Output the (x, y) coordinate of the center of the cell containing the given text.  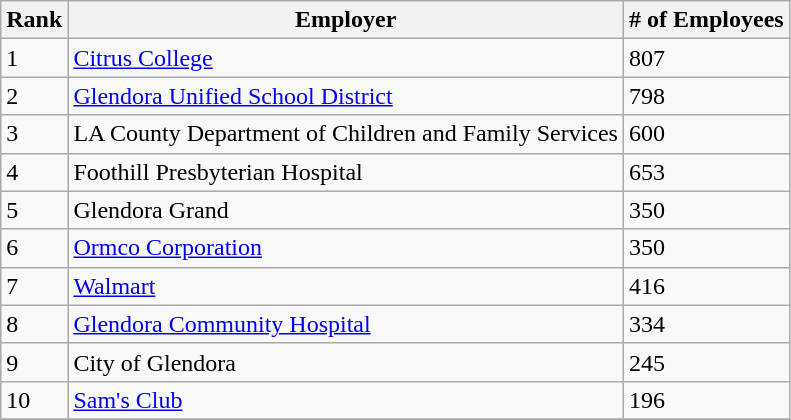
Employer (346, 20)
807 (706, 58)
10 (34, 400)
2 (34, 96)
6 (34, 248)
Sam's Club (346, 400)
653 (706, 172)
600 (706, 134)
196 (706, 400)
8 (34, 324)
Glendora Grand (346, 210)
City of Glendora (346, 362)
Walmart (346, 286)
# of Employees (706, 20)
Glendora Unified School District (346, 96)
245 (706, 362)
9 (34, 362)
416 (706, 286)
Foothill Presbyterian Hospital (346, 172)
798 (706, 96)
5 (34, 210)
3 (34, 134)
1 (34, 58)
4 (34, 172)
Rank (34, 20)
Citrus College (346, 58)
LA County Department of Children and Family Services (346, 134)
7 (34, 286)
Glendora Community Hospital (346, 324)
Ormco Corporation (346, 248)
334 (706, 324)
